Provide the [X, Y] coordinate of the cell's center where the given text is located.  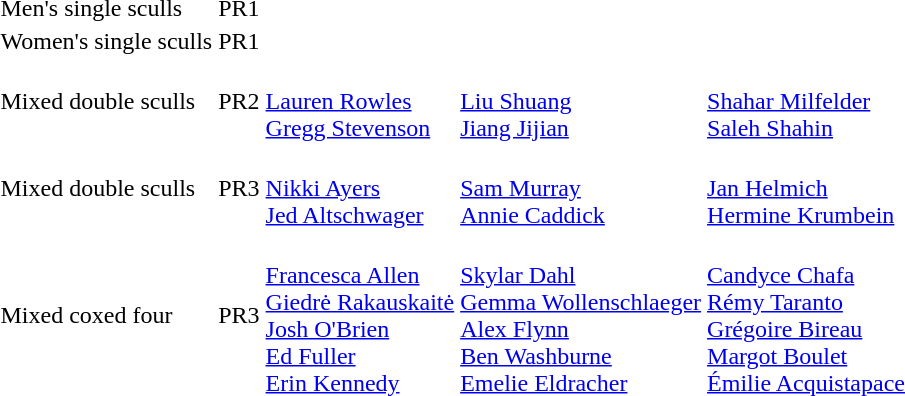
Liu ShuangJiang Jijian [581, 101]
PR1 [239, 41]
Lauren RowlesGregg Stevenson [360, 101]
PR3 [239, 188]
PR2 [239, 101]
Sam MurrayAnnie Caddick [581, 188]
Nikki AyersJed Altschwager [360, 188]
